Scan for the cell matching the given text and deliver its [x, y] coordinate at center. 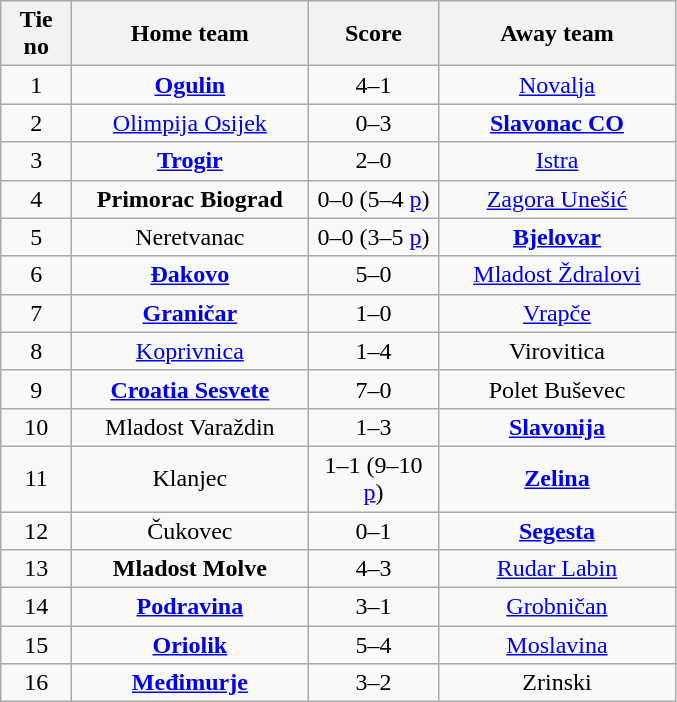
0–0 (3–5 p) [374, 237]
0–0 (5–4 p) [374, 199]
Grobničan [557, 607]
3 [36, 161]
1–1 (9–10 p) [374, 478]
Ogulin [190, 85]
Mladost Molve [190, 569]
Graničar [190, 313]
Polet Buševec [557, 389]
2–0 [374, 161]
4 [36, 199]
Mladost Ždralovi [557, 275]
Oriolik [190, 645]
Mladost Varaždin [190, 427]
Međimurje [190, 683]
9 [36, 389]
5–4 [374, 645]
Primorac Biograd [190, 199]
0–1 [374, 531]
14 [36, 607]
8 [36, 351]
Slavonija [557, 427]
15 [36, 645]
3–1 [374, 607]
13 [36, 569]
4–3 [374, 569]
Neretvanac [190, 237]
5 [36, 237]
Koprivnica [190, 351]
Away team [557, 34]
2 [36, 123]
1–0 [374, 313]
Slavonac CO [557, 123]
Rudar Labin [557, 569]
Tie no [36, 34]
Trogir [190, 161]
4–1 [374, 85]
Zrinski [557, 683]
1–3 [374, 427]
16 [36, 683]
12 [36, 531]
6 [36, 275]
Segesta [557, 531]
Vrapče [557, 313]
Podravina [190, 607]
Olimpija Osijek [190, 123]
7–0 [374, 389]
Čukovec [190, 531]
Istra [557, 161]
Bjelovar [557, 237]
Score [374, 34]
Home team [190, 34]
1–4 [374, 351]
Moslavina [557, 645]
10 [36, 427]
3–2 [374, 683]
Virovitica [557, 351]
Zagora Unešić [557, 199]
Zelina [557, 478]
Đakovo [190, 275]
0–3 [374, 123]
11 [36, 478]
1 [36, 85]
Klanjec [190, 478]
Novalja [557, 85]
7 [36, 313]
Croatia Sesvete [190, 389]
5–0 [374, 275]
